Detect which cell encompasses the target text, then output its (x, y) center coordinate. 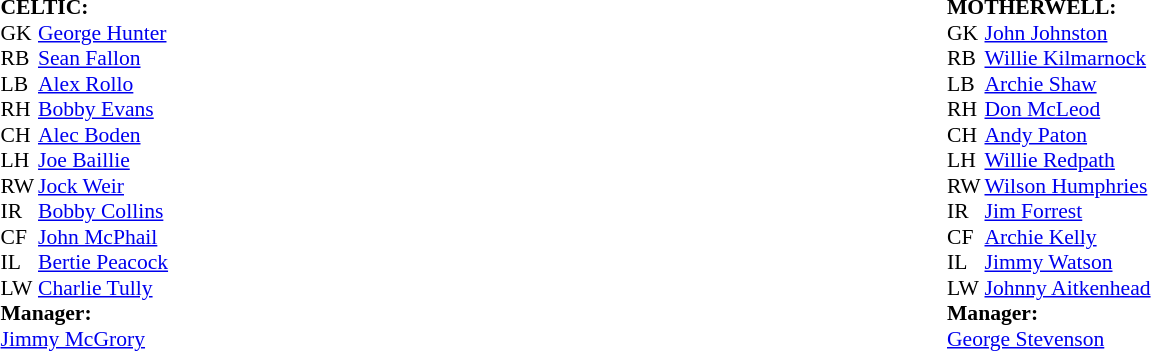
Bobby Evans (150, 109)
Bertie Peacock (150, 263)
Jock Weir (150, 186)
Joe Baillie (150, 161)
Charlie Tully (150, 288)
Alec Boden (150, 135)
Sean Fallon (150, 59)
John McPhail (150, 237)
Bobby Collins (150, 211)
Manager: (131, 313)
George Hunter (150, 33)
Alex Rollo (150, 84)
